Extract the [X, Y] coordinate from the center of the cell holding the provided text.  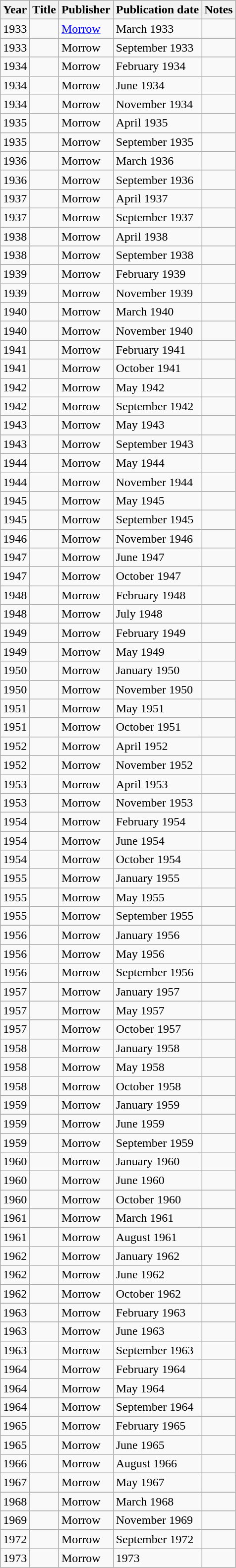
Publication date [157, 10]
May 1956 [157, 954]
May 1943 [157, 425]
November 1952 [157, 765]
November 1944 [157, 482]
1969 [15, 1520]
June 1934 [157, 85]
February 1965 [157, 1426]
February 1948 [157, 595]
October 1957 [157, 1029]
August 1966 [157, 1464]
January 1955 [157, 878]
September 1936 [157, 180]
February 1964 [157, 1369]
August 1961 [157, 1237]
May 1964 [157, 1388]
January 1956 [157, 935]
September 1959 [157, 1142]
November 1946 [157, 538]
October 1951 [157, 727]
1946 [15, 538]
January 1962 [157, 1256]
February 1941 [157, 350]
1972 [15, 1539]
February 1954 [157, 821]
March 1933 [157, 29]
September 1937 [157, 217]
March 1940 [157, 312]
February 1949 [157, 633]
Notes [219, 10]
January 1950 [157, 671]
May 1957 [157, 1010]
October 1947 [157, 576]
September 1943 [157, 444]
September 1938 [157, 255]
November 1940 [157, 331]
May 1967 [157, 1483]
November 1950 [157, 690]
July 1948 [157, 614]
February 1934 [157, 66]
September 1964 [157, 1407]
April 1938 [157, 237]
February 1963 [157, 1313]
November 1939 [157, 293]
October 1962 [157, 1294]
1968 [15, 1502]
January 1957 [157, 992]
June 1962 [157, 1275]
June 1954 [157, 841]
May 1955 [157, 897]
October 1954 [157, 860]
November 1969 [157, 1520]
June 1947 [157, 558]
1966 [15, 1464]
January 1960 [157, 1162]
June 1963 [157, 1331]
January 1959 [157, 1105]
September 1945 [157, 519]
February 1939 [157, 274]
April 1937 [157, 198]
May 1945 [157, 501]
September 1955 [157, 916]
September 1956 [157, 973]
October 1958 [157, 1086]
September 1942 [157, 406]
May 1942 [157, 387]
Title [45, 10]
March 1961 [157, 1218]
September 1963 [157, 1350]
March 1968 [157, 1502]
Year [15, 10]
May 1951 [157, 708]
September 1935 [157, 142]
June 1960 [157, 1181]
April 1953 [157, 784]
May 1949 [157, 652]
June 1959 [157, 1124]
June 1965 [157, 1445]
November 1953 [157, 803]
May 1944 [157, 463]
October 1941 [157, 369]
Publisher [86, 10]
1967 [15, 1483]
September 1933 [157, 48]
April 1935 [157, 123]
April 1952 [157, 746]
October 1960 [157, 1199]
September 1972 [157, 1539]
January 1958 [157, 1048]
November 1934 [157, 104]
May 1958 [157, 1067]
March 1936 [157, 161]
